Scan for the cell matching the given text and deliver its (X, Y) coordinate at center. 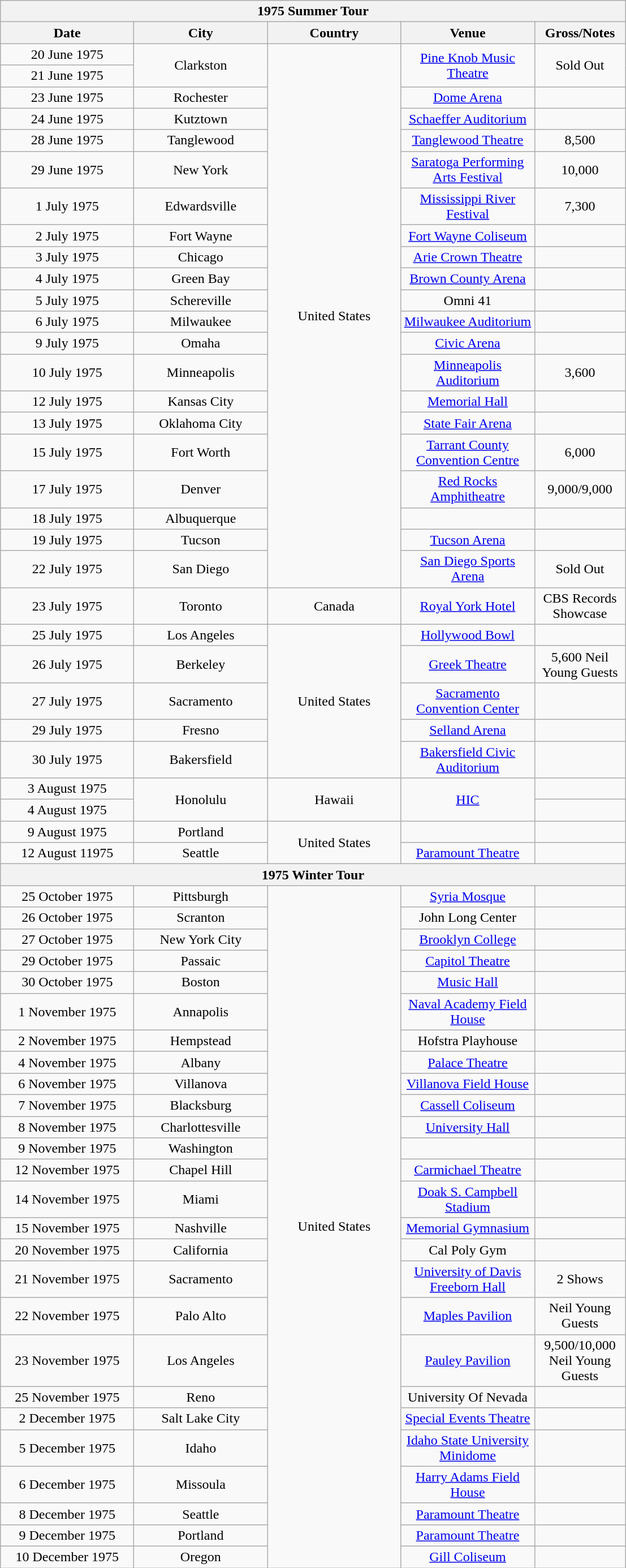
19 July 1975 (67, 540)
7,300 (580, 206)
Fort Wayne Coliseum (468, 235)
Maples Pavilion (468, 1316)
New York (201, 170)
Milwaukee (201, 322)
Special Events Theatre (468, 1419)
Date (67, 33)
Schereville (201, 300)
5,600 Neil Young Guests (580, 664)
Carmichael Theatre (468, 1170)
6 July 1975 (67, 322)
Missoula (201, 1485)
Harry Adams Field House (468, 1485)
23 November 1975 (67, 1360)
23 June 1975 (67, 97)
Passaic (201, 961)
10 July 1975 (67, 372)
Fort Worth (201, 453)
6 December 1975 (67, 1485)
5 July 1975 (67, 300)
Schaeffer Auditorium (468, 119)
Kansas City (201, 402)
Nashville (201, 1228)
HIC (468, 800)
21 June 1975 (67, 76)
Capitol Theatre (468, 961)
Saratoga Performing Arts Festival (468, 170)
Red Rocks Amphitheatre (468, 489)
Cal Poly Gym (468, 1250)
Idaho State University Minidome (468, 1447)
University of Davis Freeborn Hall (468, 1279)
12 July 1975 (67, 402)
29 June 1975 (67, 170)
Tanglewood (201, 140)
Albany (201, 1062)
8 November 1975 (67, 1127)
Washington (201, 1149)
Brooklyn College (468, 939)
Sacramento Convention Center (468, 701)
Berkeley (201, 664)
Mississippi River Festival (468, 206)
Tarrant County Convention Centre (468, 453)
Arie Crown Theatre (468, 257)
Pine Knob Music Theatre (468, 65)
4 July 1975 (67, 278)
20 June 1975 (67, 54)
Toronto (201, 605)
26 October 1975 (67, 918)
3 July 1975 (67, 257)
3,600 (580, 372)
22 November 1975 (67, 1316)
Omaha (201, 343)
Milwaukee Auditorium (468, 322)
25 November 1975 (67, 1397)
Oklahoma City (201, 423)
Omni 41 (468, 300)
Hempstead (201, 1041)
1 November 1975 (67, 1012)
3 August 1975 (67, 789)
29 July 1975 (67, 730)
Naval Academy Field House (468, 1012)
University Hall (468, 1127)
Palo Alto (201, 1316)
CBS Records Showcase (580, 605)
2 July 1975 (67, 235)
Pauley Pavilion (468, 1360)
6,000 (580, 453)
Hawaii (334, 800)
2 December 1975 (67, 1419)
Memorial Hall (468, 402)
Memorial Gymnasium (468, 1228)
Greek Theatre (468, 664)
14 November 1975 (67, 1200)
Pittsburgh (201, 896)
Hollywood Bowl (468, 635)
Reno (201, 1397)
9 November 1975 (67, 1149)
27 July 1975 (67, 701)
Music Hall (468, 982)
Venue (468, 33)
State Fair Arena (468, 423)
10 December 1975 (67, 1557)
San Diego Sports Arena (468, 569)
5 December 1975 (67, 1447)
Idaho (201, 1447)
Chapel Hill (201, 1170)
30 October 1975 (67, 982)
Cassell Coliseum (468, 1105)
California (201, 1250)
Country (334, 33)
6 November 1975 (67, 1084)
9 July 1975 (67, 343)
Minneapolis Auditorium (468, 372)
Doak S. Campbell Stadium (468, 1200)
Bakersfield (201, 759)
Dome Arena (468, 97)
Villanova (201, 1084)
Gill Coliseum (468, 1557)
Fresno (201, 730)
Royal York Hotel (468, 605)
Edwardsville (201, 206)
John Long Center (468, 918)
Chicago (201, 257)
Blacksburg (201, 1105)
Villanova Field House (468, 1084)
Albuquerque (201, 518)
Charlottesville (201, 1127)
Denver (201, 489)
2 November 1975 (67, 1041)
15 November 1975 (67, 1228)
Green Bay (201, 278)
Scranton (201, 918)
Palace Theatre (468, 1062)
25 July 1975 (67, 635)
Kutztown (201, 119)
10,000 (580, 170)
Canada (334, 605)
9,500/10,000 Neil Young Guests (580, 1360)
City (201, 33)
9 August 1975 (67, 832)
8 December 1975 (67, 1514)
Neil Young Guests (580, 1316)
Annapolis (201, 1012)
1975 Winter Tour (313, 875)
Selland Arena (468, 730)
Minneapolis (201, 372)
Bakersfield Civic Auditorium (468, 759)
7 November 1975 (67, 1105)
21 November 1975 (67, 1279)
13 July 1975 (67, 423)
Brown County Arena (468, 278)
Boston (201, 982)
29 October 1975 (67, 961)
9,000/9,000 (580, 489)
Civic Arena (468, 343)
New York City (201, 939)
Hofstra Playhouse (468, 1041)
12 August 11975 (67, 853)
Tucson Arena (468, 540)
25 October 1975 (67, 896)
1 July 1975 (67, 206)
28 June 1975 (67, 140)
24 June 1975 (67, 119)
1975 Summer Tour (313, 11)
Honolulu (201, 800)
Gross/Notes (580, 33)
Tucson (201, 540)
22 July 1975 (67, 569)
15 July 1975 (67, 453)
University Of Nevada (468, 1397)
26 July 1975 (67, 664)
9 December 1975 (67, 1535)
Tanglewood Theatre (468, 140)
30 July 1975 (67, 759)
8,500 (580, 140)
20 November 1975 (67, 1250)
4 November 1975 (67, 1062)
2 Shows (580, 1279)
San Diego (201, 569)
Rochester (201, 97)
Syria Mosque (468, 896)
Miami (201, 1200)
Clarkston (201, 65)
Oregon (201, 1557)
12 November 1975 (67, 1170)
18 July 1975 (67, 518)
17 July 1975 (67, 489)
4 August 1975 (67, 810)
Salt Lake City (201, 1419)
Fort Wayne (201, 235)
27 October 1975 (67, 939)
23 July 1975 (67, 605)
